Provide the [X, Y] coordinate of the cell's center where the given text is located.  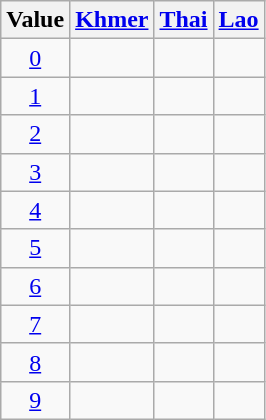
7 [36, 324]
Thai [184, 20]
6 [36, 286]
4 [36, 210]
9 [36, 400]
0 [36, 58]
2 [36, 134]
Value [36, 20]
5 [36, 248]
3 [36, 172]
Khmer [112, 20]
Lao [238, 20]
1 [36, 96]
8 [36, 362]
